Provide the [X, Y] coordinate of the cell's center where the given text is located.  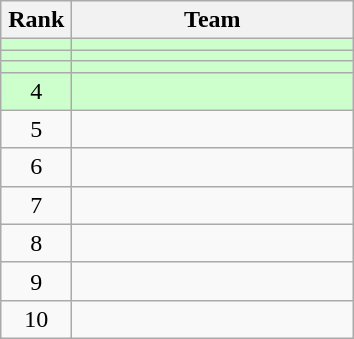
9 [36, 281]
5 [36, 129]
4 [36, 91]
7 [36, 205]
8 [36, 243]
Team [212, 20]
6 [36, 167]
Rank [36, 20]
10 [36, 319]
